Detect which cell encompasses the target text, then output its (x, y) center coordinate. 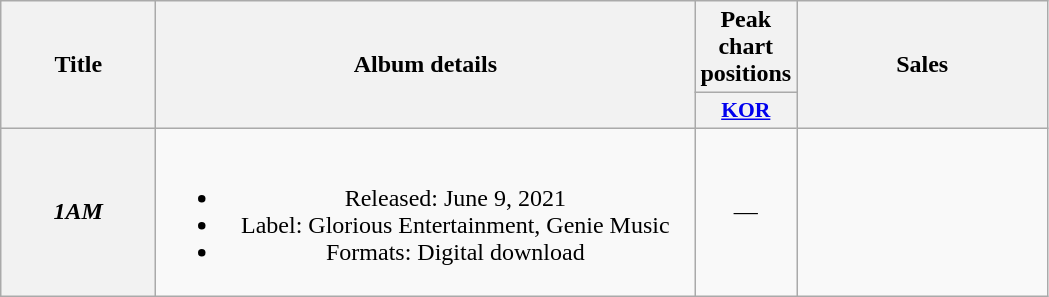
Peak chart positions (746, 47)
Album details (426, 65)
Sales (922, 65)
1AM (78, 212)
— (746, 212)
Released: June 9, 2021Label: Glorious Entertainment, Genie MusicFormats: Digital download (426, 212)
KOR (746, 111)
Title (78, 65)
